Return the [X, Y] coordinate for the center point of the cell that contains the specified text.  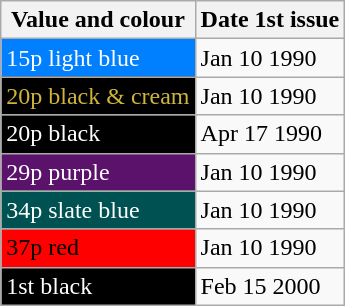
Apr 17 1990 [270, 134]
20p black & cream [98, 96]
1st black [98, 286]
29p purple [98, 172]
Date 1st issue [270, 20]
20p black [98, 134]
15p light blue [98, 58]
37p red [98, 248]
Feb 15 2000 [270, 286]
34p slate blue [98, 210]
Value and colour [98, 20]
